Provide the (x, y) coordinate of the cell's center where the given text is located.  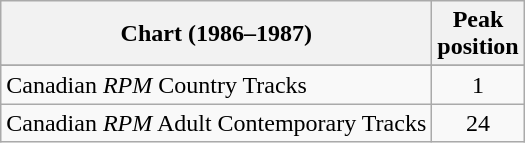
24 (478, 123)
Chart (1986–1987) (216, 34)
Canadian RPM Country Tracks (216, 85)
1 (478, 85)
Canadian RPM Adult Contemporary Tracks (216, 123)
Peakposition (478, 34)
